Find where the given text appears and provide that cell's center as [X, Y] coordinate. 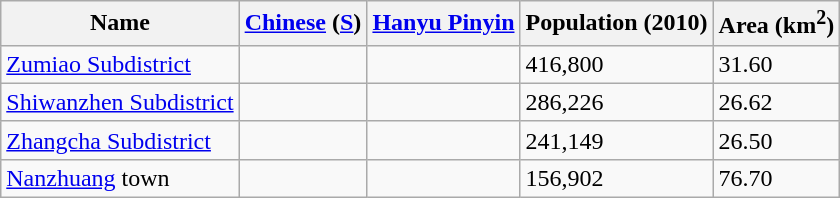
76.70 [776, 178]
Shiwanzhen Subdistrict [120, 102]
Name [120, 24]
Population (2010) [616, 24]
156,902 [616, 178]
Zhangcha Subdistrict [120, 140]
Chinese (S) [303, 24]
31.60 [776, 64]
241,149 [616, 140]
286,226 [616, 102]
26.50 [776, 140]
Hanyu Pinyin [444, 24]
Area (km2) [776, 24]
416,800 [616, 64]
Zumiao Subdistrict [120, 64]
Nanzhuang town [120, 178]
26.62 [776, 102]
